Pinpoint the cell where the given text exists, returning its [x, y] midpoint coordinate. 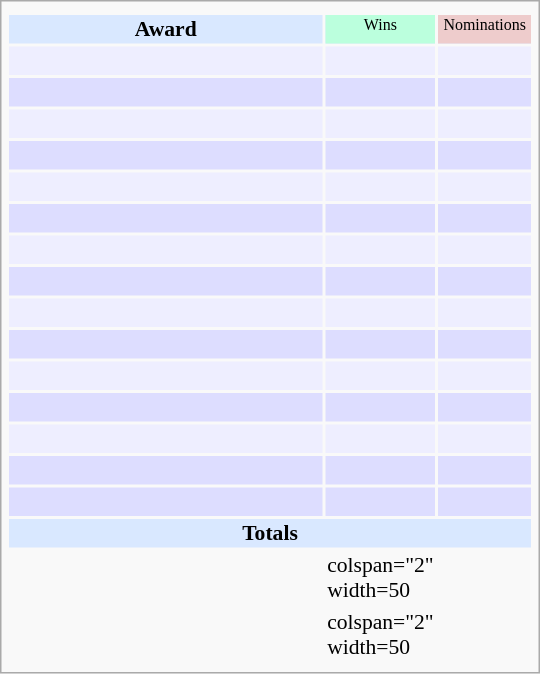
Wins [381, 29]
Nominations [484, 29]
Totals [270, 533]
Award [166, 29]
